For the text-containing cell, return its midpoint in [X, Y] coordinate format. 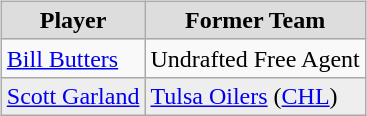
Player [73, 20]
Scott Garland [73, 96]
Former Team [255, 20]
Undrafted Free Agent [255, 58]
Tulsa Oilers (CHL) [255, 96]
Bill Butters [73, 58]
